Determine the (X, Y) coordinate at the center of the cell enclosing the given text.  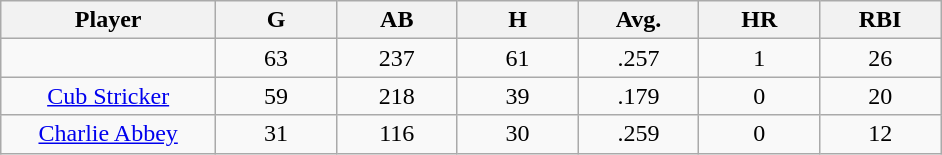
218 (396, 96)
26 (880, 58)
116 (396, 134)
61 (518, 58)
59 (276, 96)
Avg. (638, 20)
20 (880, 96)
RBI (880, 20)
31 (276, 134)
.257 (638, 58)
63 (276, 58)
HR (760, 20)
Player (108, 20)
39 (518, 96)
Cub Stricker (108, 96)
H (518, 20)
1 (760, 58)
237 (396, 58)
G (276, 20)
.259 (638, 134)
12 (880, 134)
.179 (638, 96)
30 (518, 134)
Charlie Abbey (108, 134)
AB (396, 20)
